Return (x, y) of the center of cell containing provided text 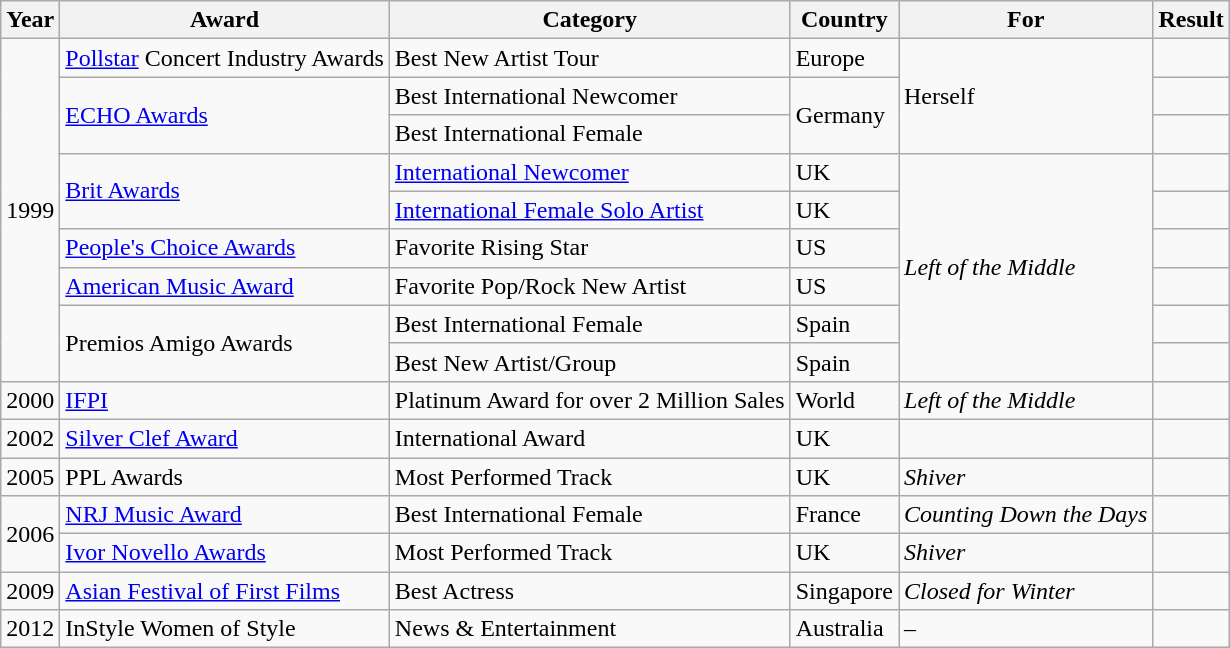
2006 (30, 534)
1999 (30, 210)
– (1025, 629)
International Female Solo Artist (590, 210)
Pollstar Concert Industry Awards (224, 58)
Result (1191, 20)
Singapore (844, 591)
PPL Awards (224, 477)
Counting Down the Days (1025, 515)
2005 (30, 477)
News & Entertainment (590, 629)
Best International Newcomer (590, 96)
For (1025, 20)
Award (224, 20)
2009 (30, 591)
World (844, 400)
Ivor Novello Awards (224, 553)
Asian Festival of First Films (224, 591)
NRJ Music Award (224, 515)
American Music Award (224, 286)
Australia (844, 629)
Year (30, 20)
Herself (1025, 96)
Best New Artist Tour (590, 58)
Platinum Award for over 2 Million Sales (590, 400)
IFPI (224, 400)
Country (844, 20)
Silver Clef Award (224, 438)
France (844, 515)
Category (590, 20)
Closed for Winter (1025, 591)
Europe (844, 58)
ECHO Awards (224, 115)
Brit Awards (224, 191)
Germany (844, 115)
Premios Amigo Awards (224, 343)
2000 (30, 400)
Favorite Rising Star (590, 248)
International Newcomer (590, 172)
2002 (30, 438)
Best Actress (590, 591)
People's Choice Awards (224, 248)
InStyle Women of Style (224, 629)
International Award (590, 438)
Best New Artist/Group (590, 362)
Favorite Pop/Rock New Artist (590, 286)
2012 (30, 629)
